Locate the cell with the specified text and output its (x, y) center coordinate. 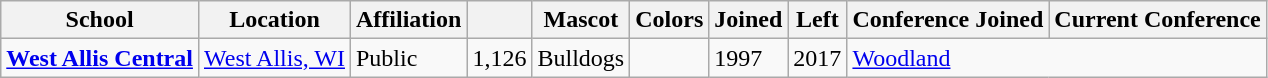
Woodland (1056, 58)
West Allis Central (100, 58)
School (100, 20)
Location (274, 20)
Bulldogs (581, 58)
2017 (818, 58)
Colors (670, 20)
Left (818, 20)
Joined (748, 20)
Mascot (581, 20)
Affiliation (408, 20)
1,126 (500, 58)
1997 (748, 58)
Public (408, 58)
Current Conference (1158, 20)
West Allis, WI (274, 58)
Conference Joined (948, 20)
